From the cell containing the given text, extract its center point as [X, Y] coordinate. 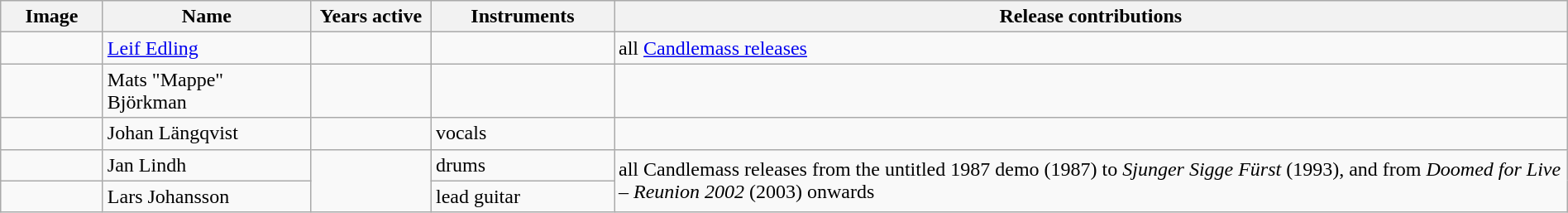
Release contributions [1090, 17]
all Candlemass releases from the untitled 1987 demo (1987) to Sjunger Sigge Fürst (1993), and from Doomed for Live – Reunion 2002 (2003) onwards [1090, 181]
Johan Längqvist [207, 133]
Image [52, 17]
Years active [370, 17]
Lars Johansson [207, 196]
vocals [523, 133]
Jan Lindh [207, 165]
Instruments [523, 17]
Leif Edling [207, 48]
all Candlemass releases [1090, 48]
Name [207, 17]
lead guitar [523, 196]
drums [523, 165]
Mats "Mappe" Björkman [207, 91]
